Return the [X, Y] coordinate for the center point of the cell that contains the specified text.  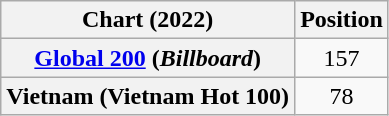
78 [342, 96]
Vietnam (Vietnam Hot 100) [148, 96]
Global 200 (Billboard) [148, 58]
Position [342, 20]
Chart (2022) [148, 20]
157 [342, 58]
